Capture the cell that displays the provided text and extract its [X, Y] central coordinate. 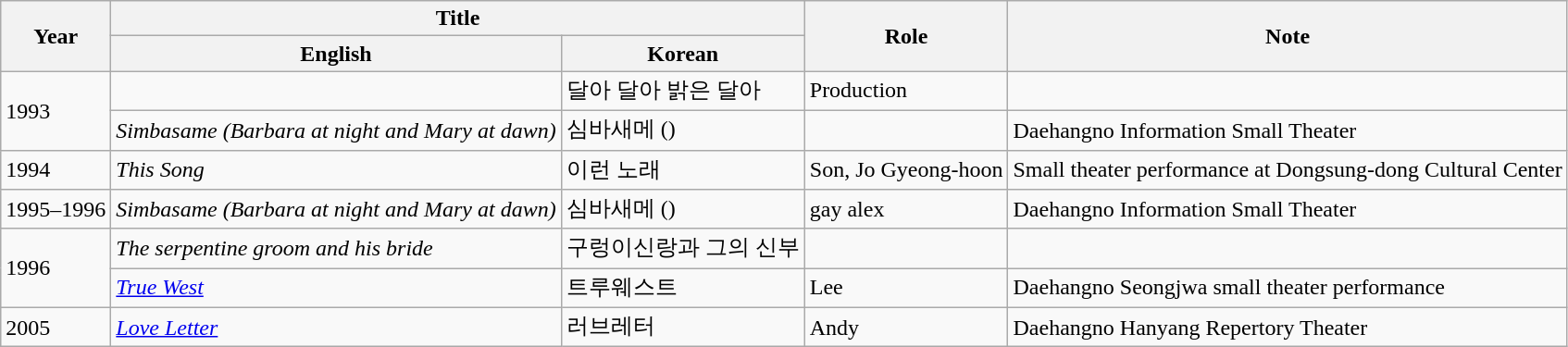
2005 [56, 328]
The serpentine groom and his bride [336, 248]
Daehangno Seongjwa small theater performance [1288, 289]
Small theater performance at Dongsung-dong Cultural Center [1288, 170]
구렁이신랑과 그의 신부 [683, 248]
English [336, 54]
True West [336, 289]
달아 달아 밝은 달아 [683, 91]
1995–1996 [56, 209]
gay alex [906, 209]
Korean [683, 54]
Love Letter [336, 328]
1994 [56, 170]
Lee [906, 289]
Note [1288, 36]
This Song [336, 170]
Year [56, 36]
러브레터 [683, 328]
트루웨스트 [683, 289]
Production [906, 91]
Daehangno Hanyang Repertory Theater [1288, 328]
Role [906, 36]
Title [457, 19]
Son, Jo Gyeong-hoon [906, 170]
이런 노래 [683, 170]
1993 [56, 111]
Andy [906, 328]
1996 [56, 268]
